Scan for the cell matching the given text and deliver its (x, y) coordinate at center. 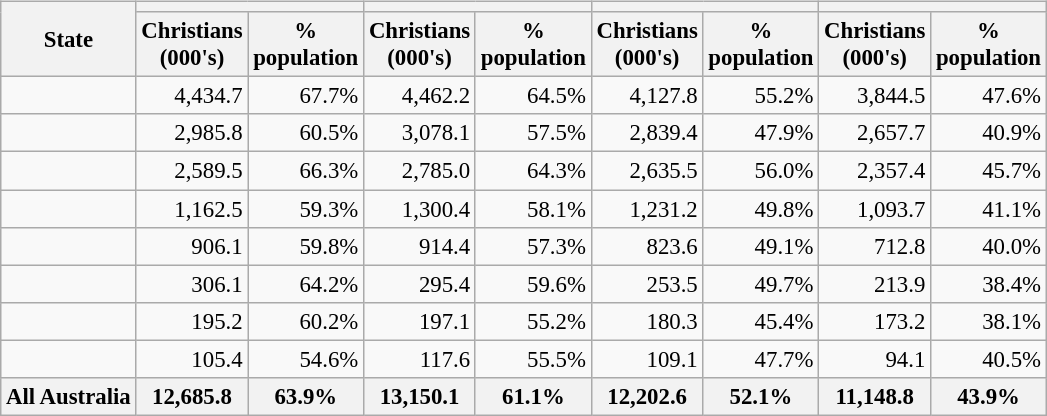
49.1% (761, 246)
12,685.8 (192, 396)
49.8% (761, 209)
1,093.7 (875, 209)
2,839.4 (647, 133)
3,078.1 (420, 133)
40.5% (989, 359)
60.5% (306, 133)
906.1 (192, 246)
47.6% (989, 96)
38.4% (989, 284)
295.4 (420, 284)
59.6% (533, 284)
64.2% (306, 284)
173.2 (875, 321)
38.1% (989, 321)
40.9% (989, 133)
13,150.1 (420, 396)
47.9% (761, 133)
180.3 (647, 321)
64.5% (533, 96)
213.9 (875, 284)
45.7% (989, 171)
12,202.6 (647, 396)
43.9% (989, 396)
1,231.2 (647, 209)
67.7% (306, 96)
49.7% (761, 284)
61.1% (533, 396)
57.3% (533, 246)
823.6 (647, 246)
253.5 (647, 284)
105.4 (192, 359)
2,657.7 (875, 133)
2,785.0 (420, 171)
1,300.4 (420, 209)
52.1% (761, 396)
40.0% (989, 246)
3,844.5 (875, 96)
54.6% (306, 359)
63.9% (306, 396)
1,162.5 (192, 209)
State (68, 40)
All Australia (68, 396)
306.1 (192, 284)
59.8% (306, 246)
117.6 (420, 359)
2,985.8 (192, 133)
55.5% (533, 359)
2,635.5 (647, 171)
64.3% (533, 171)
4,127.8 (647, 96)
197.1 (420, 321)
4,462.2 (420, 96)
2,589.5 (192, 171)
66.3% (306, 171)
2,357.4 (875, 171)
47.7% (761, 359)
195.2 (192, 321)
712.8 (875, 246)
914.4 (420, 246)
45.4% (761, 321)
109.1 (647, 359)
4,434.7 (192, 96)
11,148.8 (875, 396)
58.1% (533, 209)
59.3% (306, 209)
60.2% (306, 321)
56.0% (761, 171)
41.1% (989, 209)
94.1 (875, 359)
57.5% (533, 133)
